Provide the [x, y] coordinate of the cell's center where the given text is located.  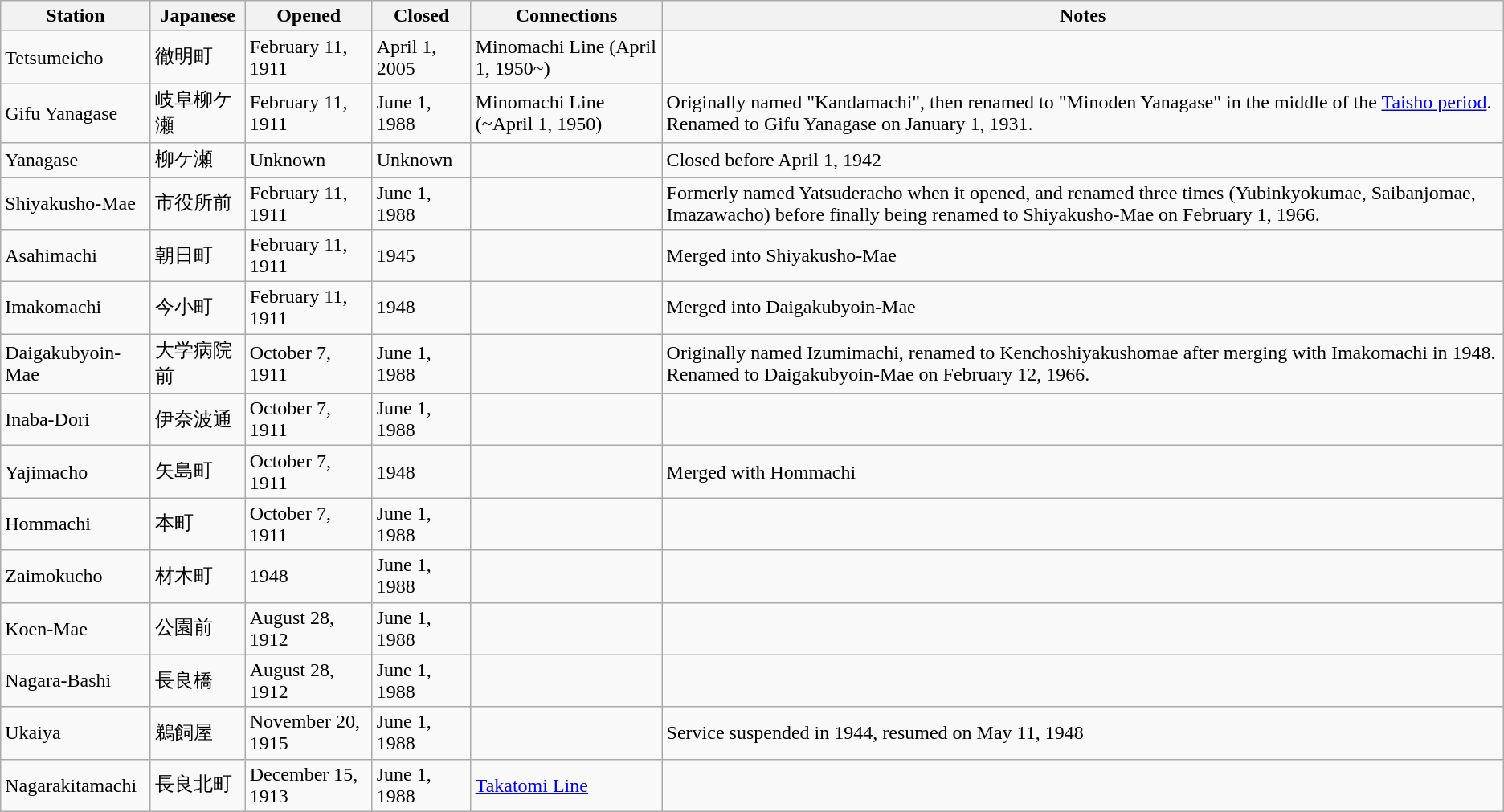
柳ケ瀬 [198, 161]
Takatomi Line [566, 785]
Station [76, 16]
岐阜柳ケ瀬 [198, 113]
December 15, 1913 [309, 785]
Connections [566, 16]
Hommachi [76, 524]
Yajimacho [76, 472]
Japanese [198, 16]
材木町 [198, 577]
Yanagase [76, 161]
長良橋 [198, 681]
Notes [1083, 16]
Gifu Yanagase [76, 113]
Imakomachi [76, 308]
Originally named Izumimachi, renamed to Kenchoshiyakushomae after merging with Imakomachi in 1948. Renamed to Daigakubyoin-Mae on February 12, 1966. [1083, 364]
Closed before April 1, 1942 [1083, 161]
Inaba-Dori [76, 419]
Nagara-Bashi [76, 681]
Merged into Daigakubyoin-Mae [1083, 308]
今小町 [198, 308]
公園前 [198, 628]
Minomachi Line (April 1, 1950~) [566, 58]
鵜飼屋 [198, 732]
Nagarakitamachi [76, 785]
Closed [421, 16]
Merged into Shiyakusho-Mae [1083, 255]
Zaimokucho [76, 577]
Daigakubyoin-Mae [76, 364]
伊奈波通 [198, 419]
Merged with Hommachi [1083, 472]
大学病院前 [198, 364]
Tetsumeicho [76, 58]
Shiyakusho-Mae [76, 202]
Opened [309, 16]
Asahimachi [76, 255]
本町 [198, 524]
1945 [421, 255]
November 20, 1915 [309, 732]
Koen-Mae [76, 628]
Minomachi Line (~April 1, 1950) [566, 113]
長良北町 [198, 785]
Service suspended in 1944, resumed on May 11, 1948 [1083, 732]
Originally named "Kandamachi", then renamed to "Minoden Yanagase" in the middle of the Taisho period. Renamed to Gifu Yanagase on January 1, 1931. [1083, 113]
April 1, 2005 [421, 58]
市役所前 [198, 202]
矢島町 [198, 472]
朝日町 [198, 255]
徹明町 [198, 58]
Ukaiya [76, 732]
